Return [x, y] of the center of cell containing provided text 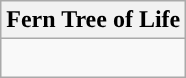
Fern Tree of Life [94, 20]
